Extract the (X, Y) coordinate from the center of the cell holding the provided text.  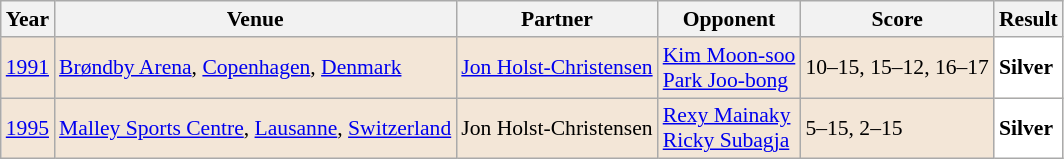
Rexy Mainaky Ricky Subagja (730, 128)
Venue (255, 19)
Brøndby Arena, Copenhagen, Denmark (255, 68)
10–15, 15–12, 16–17 (897, 68)
1991 (28, 68)
Malley Sports Centre, Lausanne, Switzerland (255, 128)
Score (897, 19)
5–15, 2–15 (897, 128)
Opponent (730, 19)
Kim Moon-soo Park Joo-bong (730, 68)
1995 (28, 128)
Partner (556, 19)
Result (1028, 19)
Year (28, 19)
